Pinpoint the cell where the given text exists, returning its [X, Y] midpoint coordinate. 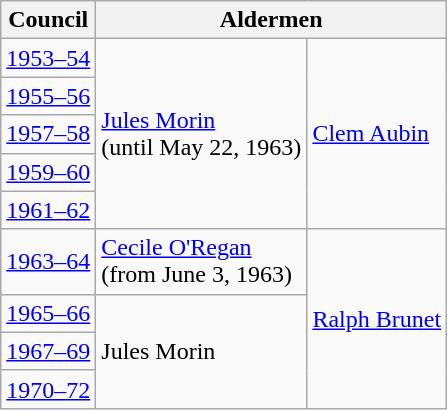
Council [48, 20]
Ralph Brunet [377, 318]
1963–64 [48, 262]
1953–54 [48, 58]
Jules Morin (until May 22, 1963) [202, 134]
1961–62 [48, 210]
Aldermen [272, 20]
1957–58 [48, 134]
Jules Morin [202, 351]
1967–69 [48, 351]
1965–66 [48, 313]
1959–60 [48, 172]
1955–56 [48, 96]
Clem Aubin [377, 134]
1970–72 [48, 389]
Cecile O'Regan (from June 3, 1963) [202, 262]
